Find where the given text appears and provide that cell's center as [X, Y] coordinate. 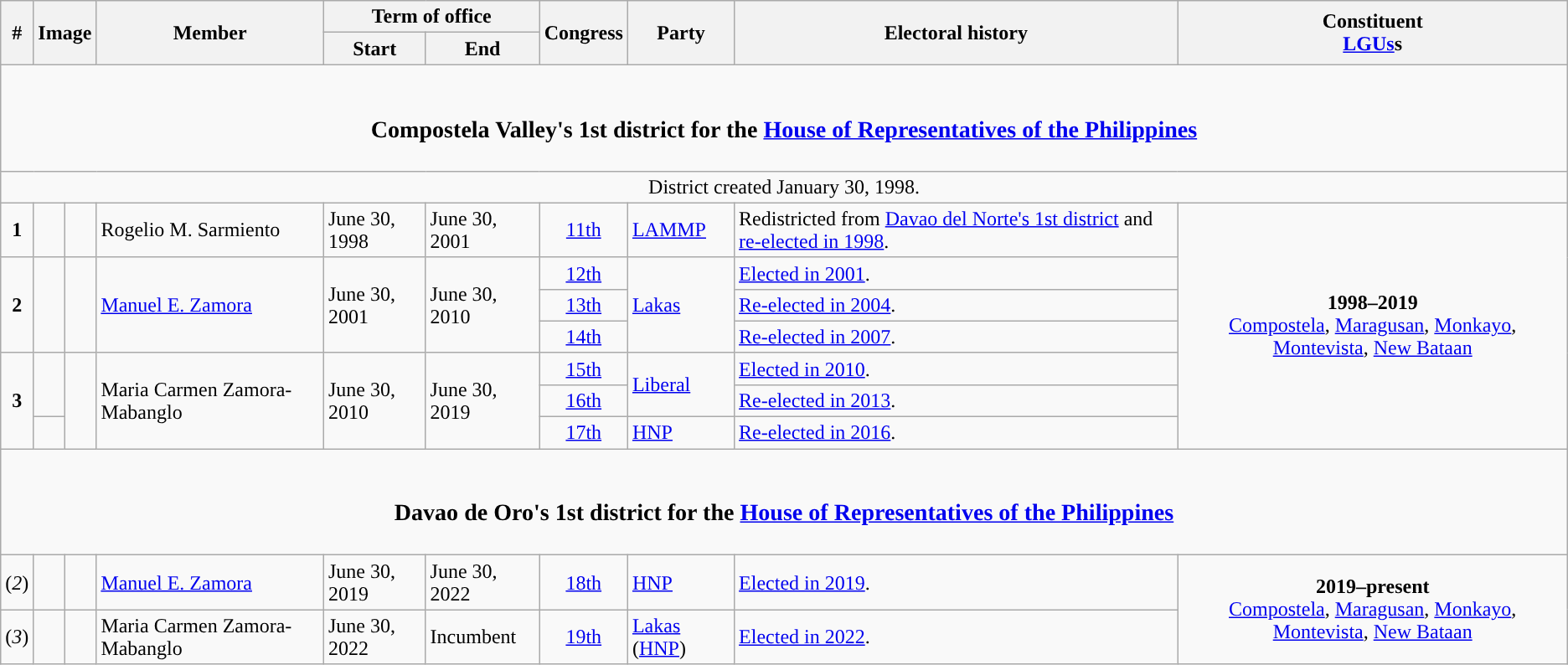
LAMMP [680, 229]
Elected in 2001. [957, 273]
Start [374, 49]
15th [583, 369]
Compostela Valley's 1st district for the House of Representatives of the Philippines [784, 117]
14th [583, 337]
1998–2019Compostela, Maragusan, Monkayo, Montevista, New Bataan [1372, 325]
Member [210, 33]
19th [583, 637]
11th [583, 229]
June 30, 1998 [374, 229]
13th [583, 305]
Elected in 2010. [957, 369]
Re-elected in 2013. [957, 400]
18th [583, 583]
Re-elected in 2016. [957, 433]
3 [17, 400]
District created January 30, 1998. [784, 187]
Term of office [431, 17]
12th [583, 273]
17th [583, 433]
2 [17, 305]
Elected in 2019. [957, 583]
Electoral history [957, 33]
2019–presentCompostela, Maragusan, Monkayo, Montevista, New Bataan [1372, 610]
ConstituentLGUss [1372, 33]
Liberal [680, 384]
Incumbent [482, 637]
Re-elected in 2004. [957, 305]
Lakas [680, 305]
(2) [17, 583]
Lakas (HNP) [680, 637]
End [482, 49]
1 [17, 229]
Image [65, 33]
Re-elected in 2007. [957, 337]
Party [680, 33]
Rogelio M. Sarmiento [210, 229]
Redistricted from Davao del Norte's 1st district and re-elected in 1998. [957, 229]
# [17, 33]
Elected in 2022. [957, 637]
Congress [583, 33]
Davao de Oro's 1st district for the House of Representatives of the Philippines [784, 503]
(3) [17, 637]
16th [583, 400]
